Search for the cell housing the specified text and yield its [X, Y] center coordinate. 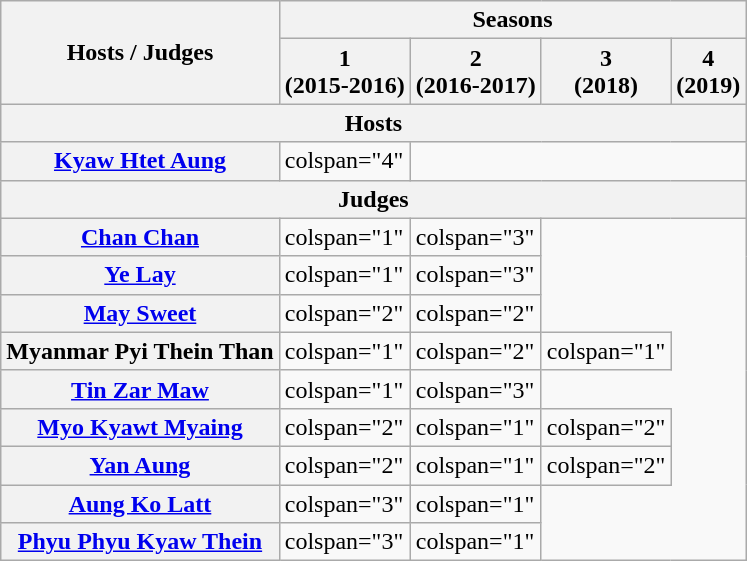
Chan Chan [140, 237]
Seasons [512, 20]
3(2018) [606, 72]
1(2015-2016) [344, 72]
4(2019) [708, 72]
Tin Zar Maw [140, 389]
Hosts [374, 123]
2(2016-2017) [476, 72]
Yan Aung [140, 465]
Hosts / Judges [140, 52]
Ye Lay [140, 275]
Judges [374, 199]
Phyu Phyu Kyaw Thein [140, 542]
May Sweet [140, 313]
Myo Kyawt Myaing [140, 427]
Kyaw Htet Aung [140, 161]
Myanmar Pyi Thein Than [140, 351]
colspan="4" [344, 161]
Aung Ko Latt [140, 503]
